Find where the given text appears and provide that cell's center as (X, Y) coordinate. 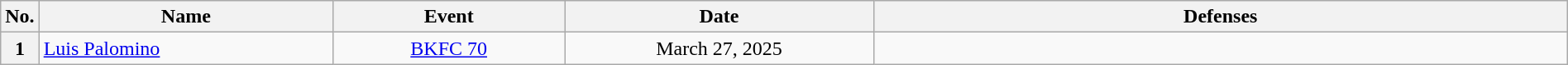
March 27, 2025 (719, 48)
Luis Palomino (185, 48)
Date (719, 17)
Event (448, 17)
BKFC 70 (448, 48)
Name (185, 17)
Defenses (1221, 17)
No. (20, 17)
1 (20, 48)
